Scan for the cell matching the given text and deliver its [x, y] coordinate at center. 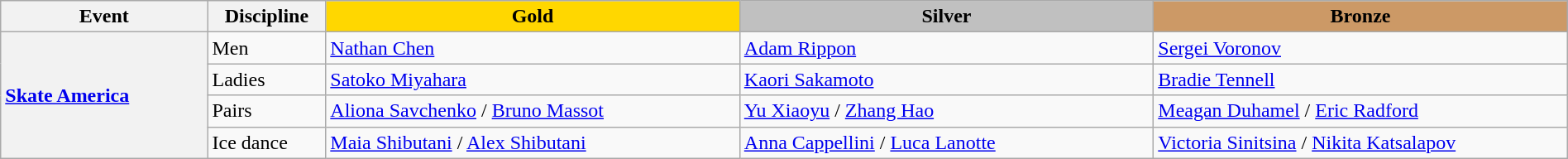
Bradie Tennell [1360, 79]
Maia Shibutani / Alex Shibutani [533, 142]
Satoko Miyahara [533, 79]
Anna Cappellini / Luca Lanotte [946, 142]
Adam Rippon [946, 48]
Nathan Chen [533, 48]
Silver [946, 17]
Discipline [266, 17]
Yu Xiaoyu / Zhang Hao [946, 111]
Kaori Sakamoto [946, 79]
Skate America [104, 95]
Meagan Duhamel / Eric Radford [1360, 111]
Sergei Voronov [1360, 48]
Men [266, 48]
Victoria Sinitsina / Nikita Katsalapov [1360, 142]
Gold [533, 17]
Bronze [1360, 17]
Aliona Savchenko / Bruno Massot [533, 111]
Ice dance [266, 142]
Event [104, 17]
Pairs [266, 111]
Ladies [266, 79]
